Return [x, y] of the center of cell containing provided text 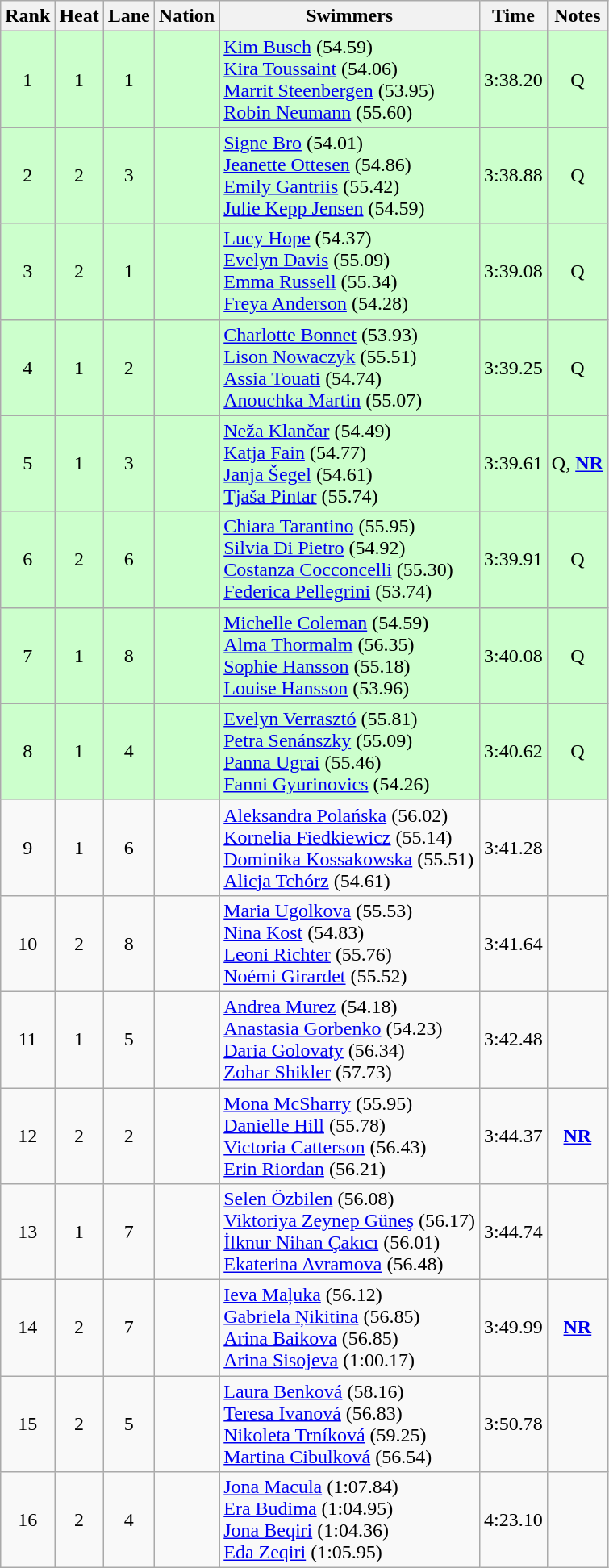
16 [27, 1520]
Heat [79, 16]
10 [27, 944]
Lane [129, 16]
Time [514, 16]
Swimmers [350, 16]
3:39.91 [514, 560]
3:50.78 [514, 1424]
3:49.99 [514, 1328]
Maria Ugolkova (55.53)Nina Kost (54.83)Leoni Richter (55.76)Noémi Girardet (55.52) [350, 944]
Laura Benková (58.16)Teresa Ivanová (56.83)Nikoleta Trníková (59.25)Martina Cibulková (56.54) [350, 1424]
3:40.08 [514, 655]
14 [27, 1328]
Notes [578, 16]
3:44.74 [514, 1232]
3:39.08 [514, 271]
15 [27, 1424]
3:41.28 [514, 847]
3:41.64 [514, 944]
Lucy Hope (54.37)Evelyn Davis (55.09)Emma Russell (55.34)Freya Anderson (54.28) [350, 271]
Mona McSharry (55.95)Danielle Hill (55.78)Victoria Catterson (56.43)Erin Riordan (56.21) [350, 1136]
9 [27, 847]
3:39.25 [514, 368]
3:40.62 [514, 752]
Kim Busch (54.59)Kira Toussaint (54.06)Marrit Steenbergen (53.95)Robin Neumann (55.60) [350, 79]
11 [27, 1039]
Signe Bro (54.01)Jeanette Ottesen (54.86)Emily Gantriis (55.42)Julie Kepp Jensen (54.59) [350, 176]
Rank [27, 16]
Charlotte Bonnet (53.93)Lison Nowaczyk (55.51)Assia Touati (54.74)Anouchka Martin (55.07) [350, 368]
3:38.88 [514, 176]
Aleksandra Polańska (56.02)Kornelia Fiedkiewicz (55.14)Dominika Kossakowska (55.51)Alicja Tchórz (54.61) [350, 847]
12 [27, 1136]
3:39.61 [514, 463]
Selen Özbilen (56.08)Viktoriya Zeynep Güneş (56.17)İlknur Nihan Çakıcı (56.01)Ekaterina Avramova (56.48) [350, 1232]
3:42.48 [514, 1039]
Michelle Coleman (54.59)Alma Thormalm (56.35)Sophie Hansson (55.18)Louise Hansson (53.96) [350, 655]
13 [27, 1232]
Neža Klančar (54.49)Katja Fain (54.77)Janja Šegel (54.61)Tjaša Pintar (55.74) [350, 463]
Andrea Murez (54.18)Anastasia Gorbenko (54.23)Daria Golovaty (56.34)Zohar Shikler (57.73) [350, 1039]
Q, NR [578, 463]
4:23.10 [514, 1520]
3:44.37 [514, 1136]
Evelyn Verrasztó (55.81)Petra Senánszky (55.09)Panna Ugrai (55.46)Fanni Gyurinovics (54.26) [350, 752]
Chiara Tarantino (55.95)Silvia Di Pietro (54.92)Costanza Cocconcelli (55.30)Federica Pellegrini (53.74) [350, 560]
Ieva Maļuka (56.12)Gabriela Ņikitina (56.85)Arina Baikova (56.85)Arina Sisojeva (1:00.17) [350, 1328]
3:38.20 [514, 79]
Nation [186, 16]
Jona Macula (1:07.84)Era Budima (1:04.95)Jona Beqiri (1:04.36)Eda Zeqiri (1:05.95) [350, 1520]
